For the text-containing cell, return its midpoint in (x, y) coordinate format. 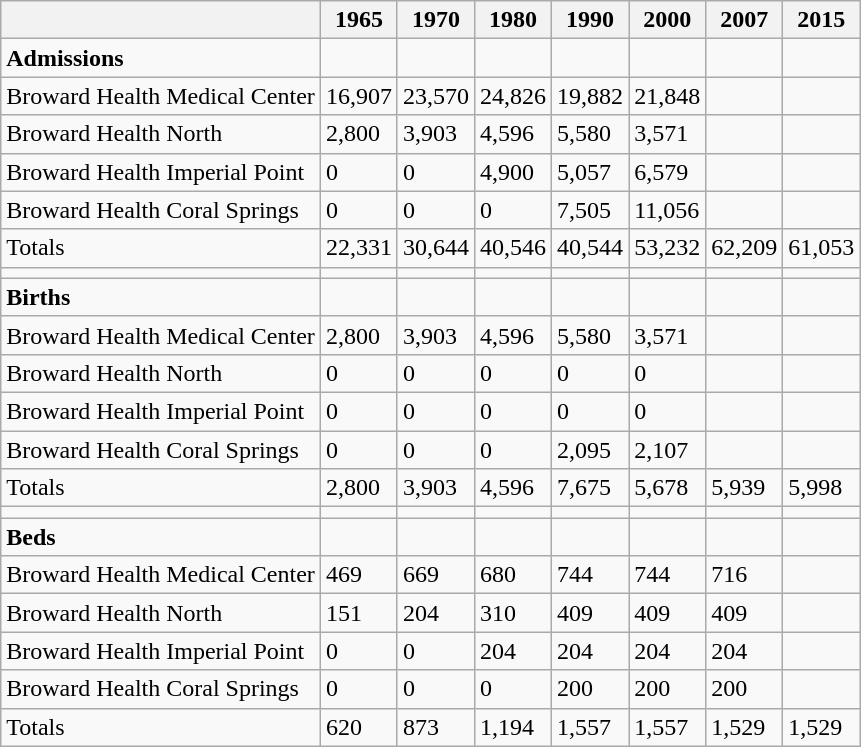
5,998 (822, 488)
24,826 (512, 96)
2,095 (590, 449)
22,331 (358, 248)
2000 (668, 20)
680 (512, 575)
5,057 (590, 172)
Births (161, 297)
1,194 (512, 727)
53,232 (668, 248)
11,056 (668, 210)
19,882 (590, 96)
4,900 (512, 172)
40,544 (590, 248)
1965 (358, 20)
151 (358, 613)
873 (436, 727)
5,939 (744, 488)
716 (744, 575)
669 (436, 575)
469 (358, 575)
2,107 (668, 449)
620 (358, 727)
1980 (512, 20)
21,848 (668, 96)
5,678 (668, 488)
61,053 (822, 248)
30,644 (436, 248)
16,907 (358, 96)
1970 (436, 20)
2007 (744, 20)
1990 (590, 20)
Beds (161, 537)
7,675 (590, 488)
6,579 (668, 172)
310 (512, 613)
23,570 (436, 96)
40,546 (512, 248)
Admissions (161, 58)
7,505 (590, 210)
62,209 (744, 248)
2015 (822, 20)
